Pinpoint the cell where the given text exists, returning its (X, Y) midpoint coordinate. 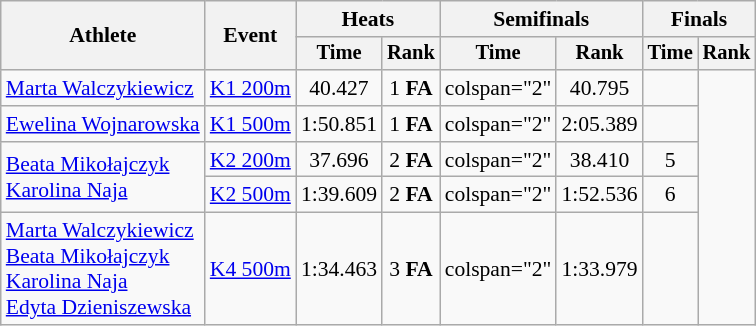
K1 500m (250, 124)
38.410 (599, 160)
1:52.536 (599, 195)
1:33.979 (599, 269)
5 (670, 160)
Event (250, 36)
6 (670, 195)
Ewelina Wojnarowska (103, 124)
K4 500m (250, 269)
Marta Walczykiewicz (103, 88)
1:34.463 (339, 269)
2:05.389 (599, 124)
Athlete (103, 36)
K2 200m (250, 160)
Marta WalczykiewiczBeata MikołajczykKarolina NajaEdyta Dzieniszewska (103, 269)
40.427 (339, 88)
Finals (699, 19)
Semifinals (542, 19)
3 FA (411, 269)
40.795 (599, 88)
1:39.609 (339, 195)
1:50.851 (339, 124)
Heats (368, 19)
Beata MikołajczykKarolina Naja (103, 178)
37.696 (339, 160)
K1 200m (250, 88)
K2 500m (250, 195)
